Determine the [X, Y] coordinate at the center of the cell enclosing the given text.  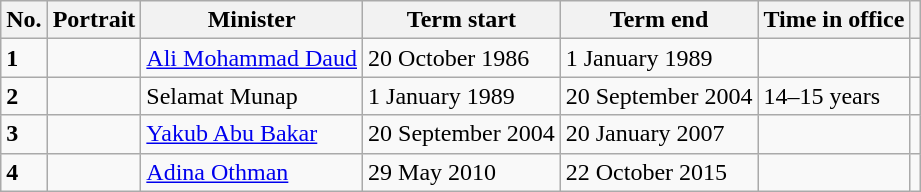
2 [24, 96]
Adina Othman [252, 172]
Yakub Abu Bakar [252, 134]
Portrait [94, 20]
Selamat Munap [252, 96]
Term start [462, 20]
20 October 1986 [462, 58]
Time in office [834, 20]
14–15 years [834, 96]
22 October 2015 [659, 172]
Term end [659, 20]
3 [24, 134]
1 [24, 58]
Ali Mohammad Daud [252, 58]
Minister [252, 20]
No. [24, 20]
4 [24, 172]
29 May 2010 [462, 172]
20 January 2007 [659, 134]
